Find where the given text appears and provide that cell's center as (X, Y) coordinate. 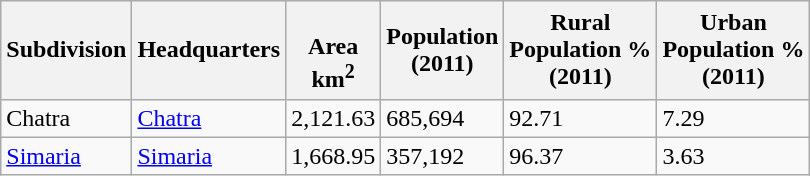
Headquarters (209, 50)
7.29 (734, 118)
685,694 (442, 118)
357,192 (442, 156)
Population(2011) (442, 50)
92.71 (580, 118)
Subdivision (66, 50)
Areakm2 (334, 50)
RuralPopulation %(2011) (580, 50)
3.63 (734, 156)
2,121.63 (334, 118)
1,668.95 (334, 156)
96.37 (580, 156)
Urban Population % (2011) (734, 50)
